Extract the (X, Y) coordinate from the center of the cell holding the provided text.  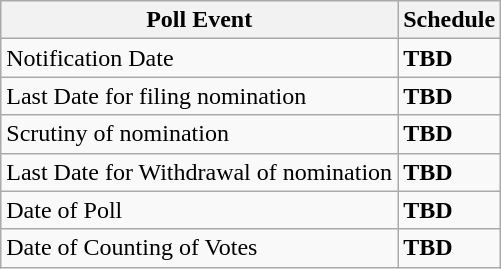
Scrutiny of nomination (200, 134)
Notification Date (200, 58)
Date of Counting of Votes (200, 248)
Poll Event (200, 20)
Schedule (450, 20)
Last Date for filing nomination (200, 96)
Last Date for Withdrawal of nomination (200, 172)
Date of Poll (200, 210)
